Identify which cell holds the provided text, then report its [x, y] central coordinate. 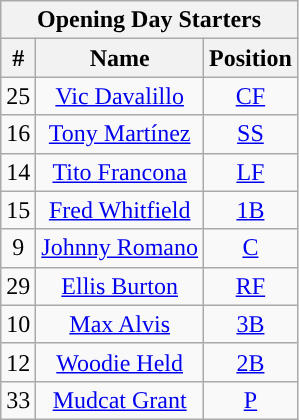
Max Alvis [120, 324]
Opening Day Starters [150, 20]
29 [18, 286]
14 [18, 172]
2B [251, 362]
12 [18, 362]
1B [251, 210]
Tony Martínez [120, 134]
P [251, 400]
10 [18, 324]
Ellis Burton [120, 286]
# [18, 58]
RF [251, 286]
LF [251, 172]
25 [18, 96]
33 [18, 400]
16 [18, 134]
Woodie Held [120, 362]
Name [120, 58]
Fred Whitfield [120, 210]
C [251, 248]
9 [18, 248]
Mudcat Grant [120, 400]
Tito Francona [120, 172]
Vic Davalillo [120, 96]
SS [251, 134]
CF [251, 96]
Johnny Romano [120, 248]
3B [251, 324]
Position [251, 58]
15 [18, 210]
